Locate the cell with the specified text and output its [X, Y] center coordinate. 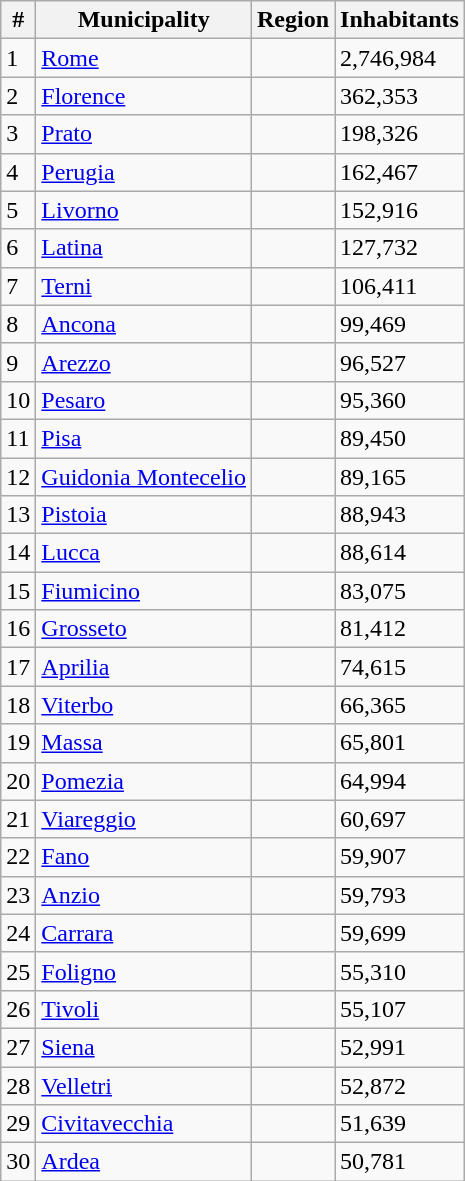
198,326 [400, 134]
26 [18, 1009]
Pomezia [144, 781]
8 [18, 324]
362,353 [400, 96]
Fiumicino [144, 591]
14 [18, 553]
74,615 [400, 667]
Fano [144, 857]
88,614 [400, 553]
13 [18, 515]
18 [18, 705]
4 [18, 172]
Lucca [144, 553]
Guidonia Montecelio [144, 477]
55,107 [400, 1009]
5 [18, 210]
3 [18, 134]
15 [18, 591]
10 [18, 400]
# [18, 20]
152,916 [400, 210]
Pisa [144, 438]
52,991 [400, 1047]
Pistoia [144, 515]
106,411 [400, 286]
88,943 [400, 515]
89,165 [400, 477]
Florence [144, 96]
17 [18, 667]
Ardea [144, 1162]
Perugia [144, 172]
6 [18, 248]
Foligno [144, 971]
Rome [144, 58]
Viterbo [144, 705]
59,699 [400, 933]
Civitavecchia [144, 1124]
Livorno [144, 210]
24 [18, 933]
19 [18, 743]
25 [18, 971]
27 [18, 1047]
16 [18, 629]
89,450 [400, 438]
2,746,984 [400, 58]
9 [18, 362]
52,872 [400, 1085]
Tivoli [144, 1009]
Anzio [144, 895]
Siena [144, 1047]
Viareggio [144, 819]
28 [18, 1085]
Carrara [144, 933]
Ancona [144, 324]
7 [18, 286]
20 [18, 781]
2 [18, 96]
Pesaro [144, 400]
60,697 [400, 819]
1 [18, 58]
59,907 [400, 857]
Aprilia [144, 667]
162,467 [400, 172]
21 [18, 819]
Massa [144, 743]
95,360 [400, 400]
Prato [144, 134]
55,310 [400, 971]
83,075 [400, 591]
96,527 [400, 362]
12 [18, 477]
Grosseto [144, 629]
81,412 [400, 629]
64,994 [400, 781]
65,801 [400, 743]
Velletri [144, 1085]
11 [18, 438]
Region [294, 20]
127,732 [400, 248]
Terni [144, 286]
50,781 [400, 1162]
51,639 [400, 1124]
23 [18, 895]
Inhabitants [400, 20]
22 [18, 857]
Latina [144, 248]
99,469 [400, 324]
59,793 [400, 895]
30 [18, 1162]
Municipality [144, 20]
29 [18, 1124]
66,365 [400, 705]
Arezzo [144, 362]
